Extract the [x, y] coordinate from the center of the cell holding the provided text.  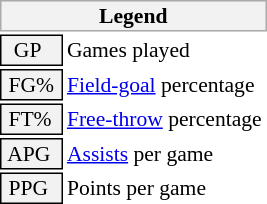
Free-throw percentage [166, 120]
Field-goal percentage [166, 85]
Assists per game [166, 154]
Games played [166, 50]
Points per game [166, 188]
Legend [134, 16]
FT% [31, 120]
FG% [31, 85]
GP [31, 50]
APG [31, 154]
PPG [31, 188]
